Provide the (X, Y) coordinate of the cell's center where the given text is located.  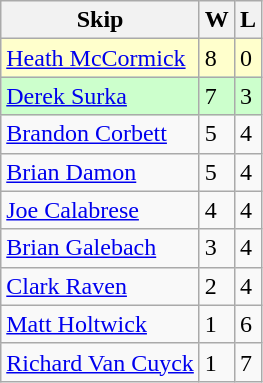
0 (248, 58)
Skip (100, 20)
2 (216, 286)
Joe Calabrese (100, 210)
6 (248, 324)
Clark Raven (100, 286)
W (216, 20)
L (248, 20)
Brandon Corbett (100, 134)
Heath McCormick (100, 58)
Matt Holtwick (100, 324)
Brian Galebach (100, 248)
Brian Damon (100, 172)
8 (216, 58)
Derek Surka (100, 96)
Richard Van Cuyck (100, 362)
